Scan for the cell matching the given text and deliver its [x, y] coordinate at center. 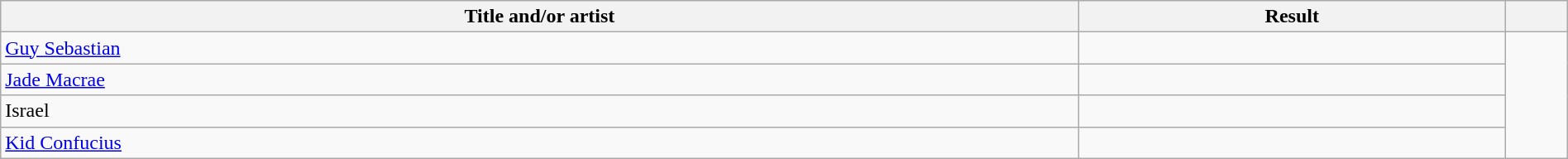
Israel [539, 111]
Jade Macrae [539, 79]
Title and/or artist [539, 17]
Guy Sebastian [539, 48]
Kid Confucius [539, 142]
Result [1292, 17]
